For the text-containing cell, return its midpoint in [x, y] coordinate format. 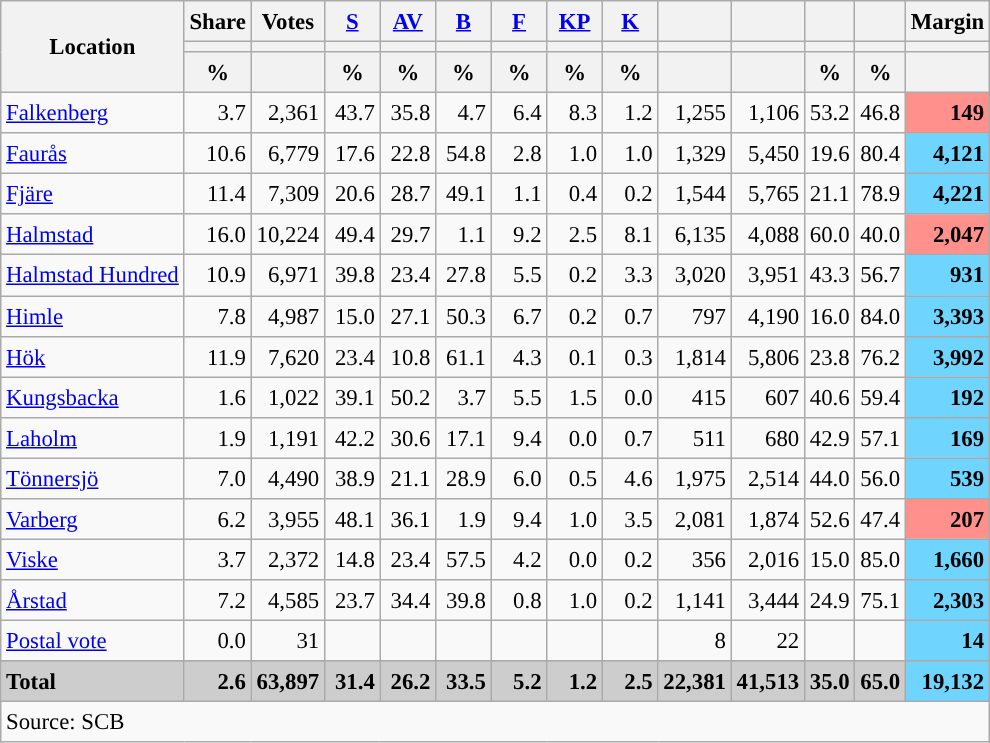
539 [947, 478]
20.6 [352, 194]
Årstad [92, 600]
Location [92, 47]
2,016 [768, 560]
6.2 [218, 520]
49.1 [464, 194]
5.2 [519, 682]
35.8 [408, 114]
53.2 [830, 114]
Hök [92, 356]
39.1 [352, 398]
4.2 [519, 560]
Margin [947, 22]
3,992 [947, 356]
8 [694, 640]
Falkenberg [92, 114]
4,490 [288, 478]
60.0 [830, 234]
7,309 [288, 194]
23.8 [830, 356]
KP [575, 22]
3,951 [768, 276]
65.0 [880, 682]
3,955 [288, 520]
5,765 [768, 194]
511 [694, 438]
43.7 [352, 114]
1,660 [947, 560]
14.8 [352, 560]
4.6 [630, 478]
3,020 [694, 276]
50.2 [408, 398]
0.8 [519, 600]
49.4 [352, 234]
27.1 [408, 316]
24.9 [830, 600]
2.6 [218, 682]
0.4 [575, 194]
7.0 [218, 478]
10,224 [288, 234]
6.7 [519, 316]
40.6 [830, 398]
1,255 [694, 114]
Kungsbacka [92, 398]
8.3 [575, 114]
Source: SCB [496, 722]
6,135 [694, 234]
Fjäre [92, 194]
78.9 [880, 194]
7.8 [218, 316]
28.9 [464, 478]
S [352, 22]
48.1 [352, 520]
0.5 [575, 478]
Laholm [92, 438]
Postal vote [92, 640]
35.0 [830, 682]
6,971 [288, 276]
169 [947, 438]
4.7 [464, 114]
22.8 [408, 154]
AV [408, 22]
27.8 [464, 276]
22,381 [694, 682]
4,190 [768, 316]
607 [768, 398]
75.1 [880, 600]
36.1 [408, 520]
Faurås [92, 154]
19.6 [830, 154]
7.2 [218, 600]
4,221 [947, 194]
34.4 [408, 600]
7,620 [288, 356]
43.3 [830, 276]
0.1 [575, 356]
2,372 [288, 560]
192 [947, 398]
61.1 [464, 356]
17.6 [352, 154]
Halmstad Hundred [92, 276]
2,081 [694, 520]
Varberg [92, 520]
415 [694, 398]
5,806 [768, 356]
6.0 [519, 478]
10.6 [218, 154]
23.7 [352, 600]
797 [694, 316]
31.4 [352, 682]
33.5 [464, 682]
1,329 [694, 154]
30.6 [408, 438]
3.5 [630, 520]
4,088 [768, 234]
52.6 [830, 520]
84.0 [880, 316]
931 [947, 276]
1.6 [218, 398]
4,121 [947, 154]
47.4 [880, 520]
26.2 [408, 682]
1,106 [768, 114]
F [519, 22]
85.0 [880, 560]
42.9 [830, 438]
Viske [92, 560]
207 [947, 520]
28.7 [408, 194]
356 [694, 560]
50.3 [464, 316]
1,022 [288, 398]
8.1 [630, 234]
9.2 [519, 234]
5,450 [768, 154]
41,513 [768, 682]
63,897 [288, 682]
3.3 [630, 276]
4,987 [288, 316]
3,393 [947, 316]
80.4 [880, 154]
4.3 [519, 356]
10.8 [408, 356]
46.8 [880, 114]
680 [768, 438]
2.8 [519, 154]
57.5 [464, 560]
1,874 [768, 520]
29.7 [408, 234]
Votes [288, 22]
1.5 [575, 398]
11.4 [218, 194]
Share [218, 22]
149 [947, 114]
31 [288, 640]
2,047 [947, 234]
4,585 [288, 600]
54.8 [464, 154]
17.1 [464, 438]
1,191 [288, 438]
Halmstad [92, 234]
10.9 [218, 276]
Himle [92, 316]
57.1 [880, 438]
1,975 [694, 478]
0.3 [630, 356]
59.4 [880, 398]
19,132 [947, 682]
38.9 [352, 478]
1,544 [694, 194]
6.4 [519, 114]
40.0 [880, 234]
B [464, 22]
22 [768, 640]
42.2 [352, 438]
2,514 [768, 478]
Tönnersjö [92, 478]
56.7 [880, 276]
6,779 [288, 154]
Total [92, 682]
1,814 [694, 356]
76.2 [880, 356]
1,141 [694, 600]
2,303 [947, 600]
2,361 [288, 114]
14 [947, 640]
K [630, 22]
11.9 [218, 356]
56.0 [880, 478]
3,444 [768, 600]
44.0 [830, 478]
